Determine the [X, Y] coordinate at the center of the cell enclosing the given text.  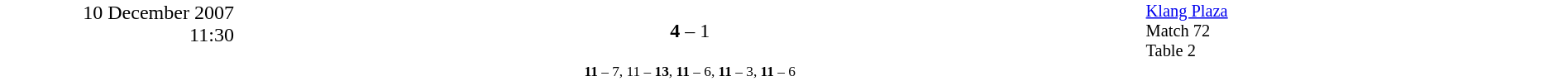
11 – 7, 11 – 13, 11 – 6, 11 – 3, 11 – 6 [690, 71]
Klang PlazaMatch 72Table 2 [1356, 31]
10 December 200711:30 [117, 40]
4 – 1 [690, 31]
